Search for the cell housing the specified text and yield its [x, y] center coordinate. 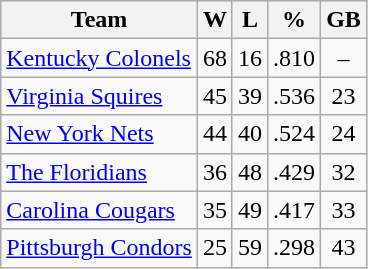
32 [344, 172]
23 [344, 96]
24 [344, 134]
68 [214, 58]
Pittsburgh Condors [100, 248]
.417 [294, 210]
The Floridians [100, 172]
Carolina Cougars [100, 210]
.524 [294, 134]
39 [250, 96]
% [294, 20]
.429 [294, 172]
43 [344, 248]
40 [250, 134]
16 [250, 58]
35 [214, 210]
25 [214, 248]
GB [344, 20]
New York Nets [100, 134]
59 [250, 248]
33 [344, 210]
49 [250, 210]
Team [100, 20]
L [250, 20]
45 [214, 96]
– [344, 58]
44 [214, 134]
36 [214, 172]
W [214, 20]
.536 [294, 96]
Kentucky Colonels [100, 58]
Virginia Squires [100, 96]
.810 [294, 58]
.298 [294, 248]
48 [250, 172]
